Extract the [x, y] coordinate from the center of the cell holding the provided text.  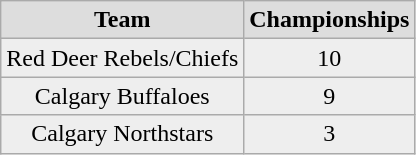
Calgary Buffaloes [122, 96]
Red Deer Rebels/Chiefs [122, 58]
Calgary Northstars [122, 134]
9 [330, 96]
Team [122, 20]
Championships [330, 20]
3 [330, 134]
10 [330, 58]
